Return the [x, y] coordinate for the center point of the cell that contains the specified text.  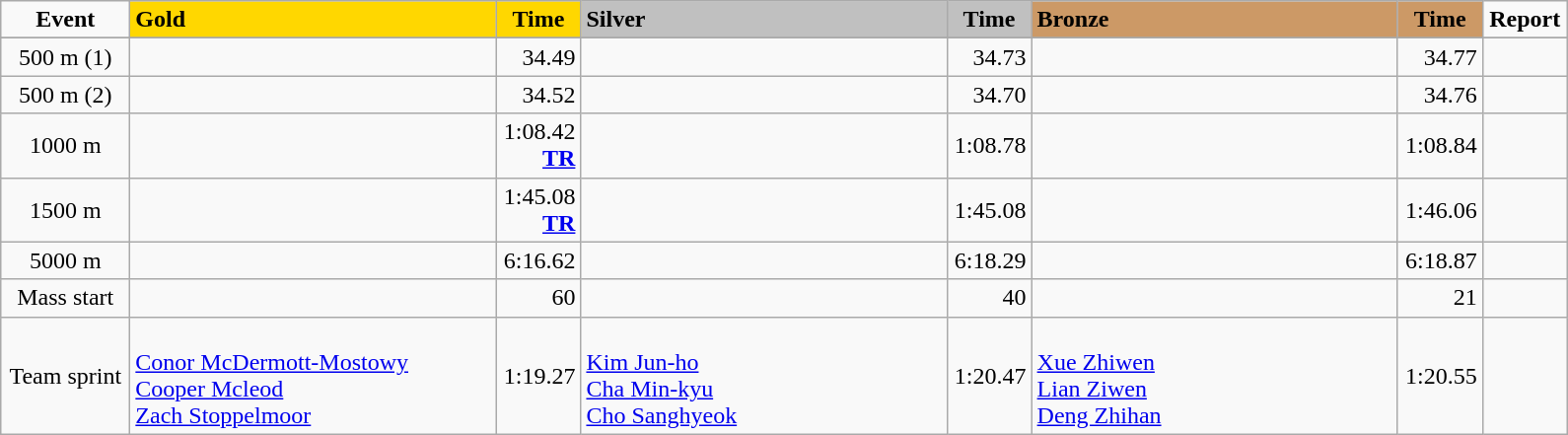
1:20.47 [989, 375]
Gold [314, 20]
500 m (2) [65, 95]
5000 m [65, 260]
1:46.06 [1440, 209]
Event [65, 20]
Silver [763, 20]
Conor McDermott-MostowyCooper McleodZach Stoppelmoor [314, 375]
60 [538, 298]
34.52 [538, 95]
6:16.62 [538, 260]
1:20.55 [1440, 375]
1:45.08 [989, 209]
500 m (1) [65, 57]
40 [989, 298]
Mass start [65, 298]
6:18.87 [1440, 260]
6:18.29 [989, 260]
21 [1440, 298]
1:08.78 [989, 146]
1:19.27 [538, 375]
1500 m [65, 209]
Kim Jun-hoCha Min-kyuCho Sanghyeok [763, 375]
34.77 [1440, 57]
1:08.42TR [538, 146]
34.73 [989, 57]
1:45.08TR [538, 209]
34.76 [1440, 95]
Xue ZhiwenLian ZiwenDeng Zhihan [1215, 375]
34.49 [538, 57]
Team sprint [65, 375]
1000 m [65, 146]
1:08.84 [1440, 146]
Bronze [1215, 20]
Report [1525, 20]
34.70 [989, 95]
